Detect which cell encompasses the target text, then output its [X, Y] center coordinate. 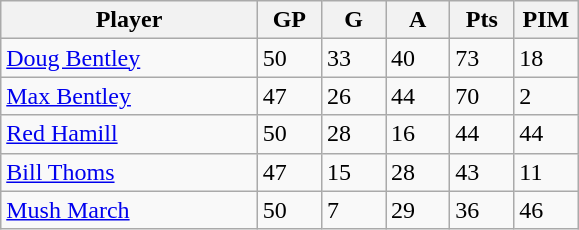
7 [353, 210]
G [353, 20]
46 [546, 210]
18 [546, 58]
36 [482, 210]
15 [353, 172]
29 [418, 210]
A [418, 20]
Pts [482, 20]
16 [418, 134]
11 [546, 172]
Mush March [130, 210]
33 [353, 58]
2 [546, 96]
43 [482, 172]
PIM [546, 20]
Max Bentley [130, 96]
26 [353, 96]
Player [130, 20]
Bill Thoms [130, 172]
70 [482, 96]
GP [289, 20]
Red Hamill [130, 134]
40 [418, 58]
Doug Bentley [130, 58]
73 [482, 58]
